Search for the cell housing the specified text and yield its (X, Y) center coordinate. 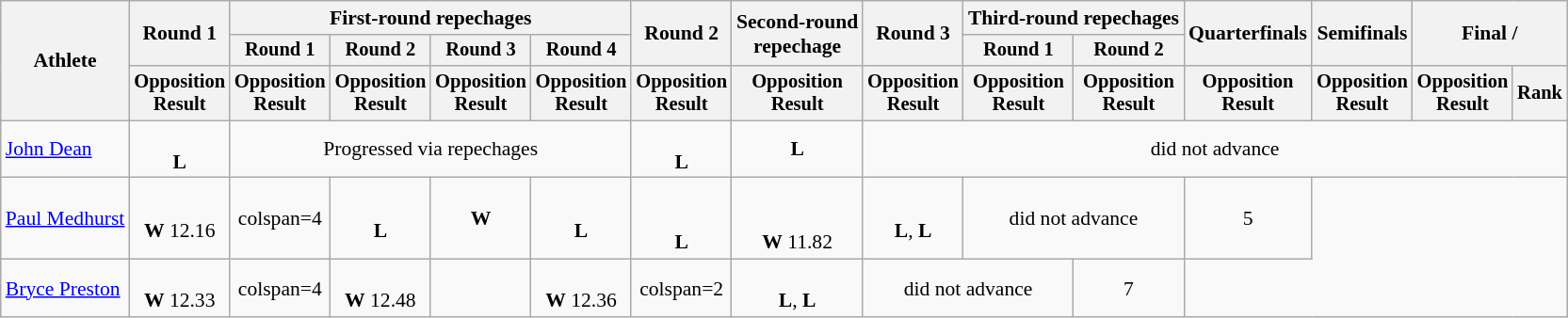
Rank (1540, 93)
Athlete (66, 60)
7 (1128, 288)
W 12.36 (582, 288)
W 12.33 (179, 288)
W 12.16 (179, 218)
Third-round repechages (1074, 18)
W 11.82 (797, 218)
5 (1248, 218)
W (480, 218)
colspan=2 (682, 288)
Quarterfinals (1248, 34)
W 12.48 (380, 288)
Final / (1490, 34)
Semifinals (1362, 34)
First-round repechages (430, 18)
Round 4 (582, 51)
Bryce Preston (66, 288)
Second-roundrepechage (797, 34)
Paul Medhurst (66, 218)
Progressed via repechages (430, 149)
John Dean (66, 149)
